Extract the [x, y] coordinate from the center of the cell holding the provided text.  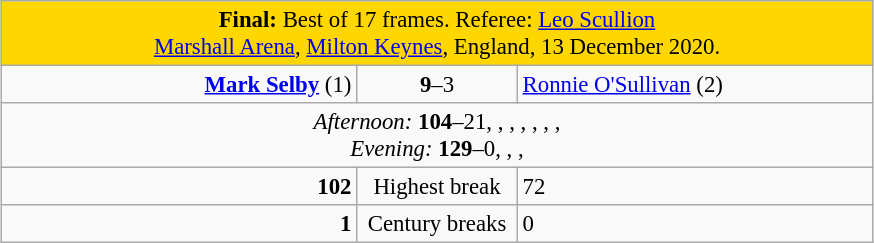
Highest break [438, 187]
1 [179, 224]
102 [179, 187]
Century breaks [438, 224]
Final: Best of 17 frames. Referee: Leo ScullionMarshall Arena, Milton Keynes, England, 13 December 2020. [437, 34]
Mark Selby (1) [179, 85]
9–3 [438, 85]
0 [695, 224]
Afternoon: 104–21, , , , , , , Evening: 129–0, , , [437, 136]
Ronnie O'Sullivan (2) [695, 85]
72 [695, 187]
